Capture the cell that displays the provided text and extract its [X, Y] central coordinate. 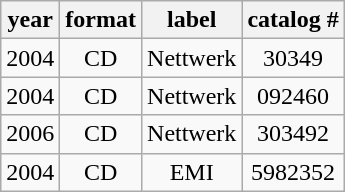
2006 [30, 134]
30349 [293, 58]
catalog # [293, 20]
5982352 [293, 172]
year [30, 20]
EMI [192, 172]
303492 [293, 134]
label [192, 20]
format [101, 20]
092460 [293, 96]
